Search for the cell housing the specified text and yield its [X, Y] center coordinate. 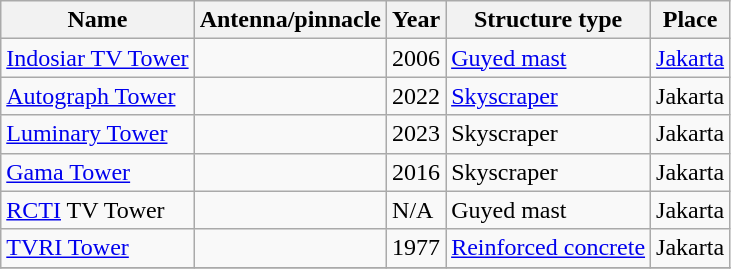
Place [690, 20]
TVRI Tower [98, 248]
2023 [416, 134]
Indosiar TV Tower [98, 58]
2006 [416, 58]
Gama Tower [98, 172]
RCTI TV Tower [98, 210]
Reinforced concrete [548, 248]
Luminary Tower [98, 134]
Structure type [548, 20]
2022 [416, 96]
Name [98, 20]
Year [416, 20]
1977 [416, 248]
Autograph Tower [98, 96]
2016 [416, 172]
Antenna/pinnacle [290, 20]
N/A [416, 210]
